Extract the [X, Y] coordinate from the center of the cell holding the provided text.  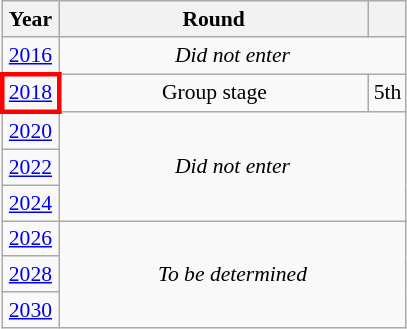
Group stage [214, 94]
2030 [30, 310]
2026 [30, 239]
2022 [30, 168]
Round [214, 19]
2024 [30, 203]
2028 [30, 275]
2018 [30, 94]
2016 [30, 56]
Year [30, 19]
5th [388, 94]
To be determined [233, 274]
2020 [30, 132]
